Return the (X, Y) coordinate for the center point of the cell that contains the specified text.  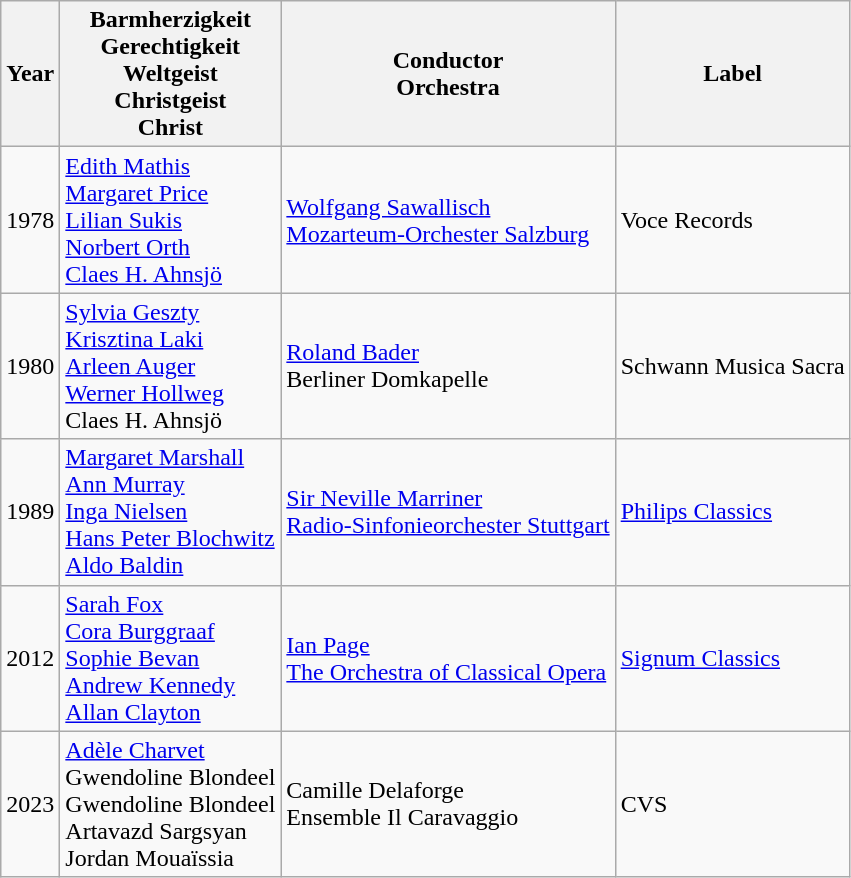
2023 (30, 804)
1989 (30, 512)
2012 (30, 658)
Sarah FoxCora BurggraafSophie BevanAndrew KennedyAllan Clayton (170, 658)
Schwann Musica Sacra (732, 366)
Ian PageThe Orchestra of Classical Opera (448, 658)
Signum Classics (732, 658)
Voce Records (732, 220)
Year (30, 74)
CVS (732, 804)
1980 (30, 366)
Margaret MarshallAnn MurrayInga NielsenHans Peter BlochwitzAldo Baldin (170, 512)
Sylvia GesztyKrisztina LakiArleen AugerWerner HollwegClaes H. Ahnsjö (170, 366)
Edith MathisMargaret PriceLilian SukisNorbert OrthClaes H. Ahnsjö (170, 220)
Wolfgang SawallischMozarteum-Orchester Salzburg (448, 220)
BarmherzigkeitGerechtigkeitWeltgeistChristgeistChrist (170, 74)
Camille DelaforgeEnsemble Il Caravaggio (448, 804)
Philips Classics (732, 512)
Label (732, 74)
Sir Neville MarrinerRadio-Sinfonieorchester Stuttgart (448, 512)
ConductorOrchestra (448, 74)
1978 (30, 220)
Adèle CharvetGwendoline BlondeelGwendoline BlondeelArtavazd SargsyanJordan Mouaïssia (170, 804)
Roland BaderBerliner Domkapelle (448, 366)
